Search for the cell housing the specified text and yield its [x, y] center coordinate. 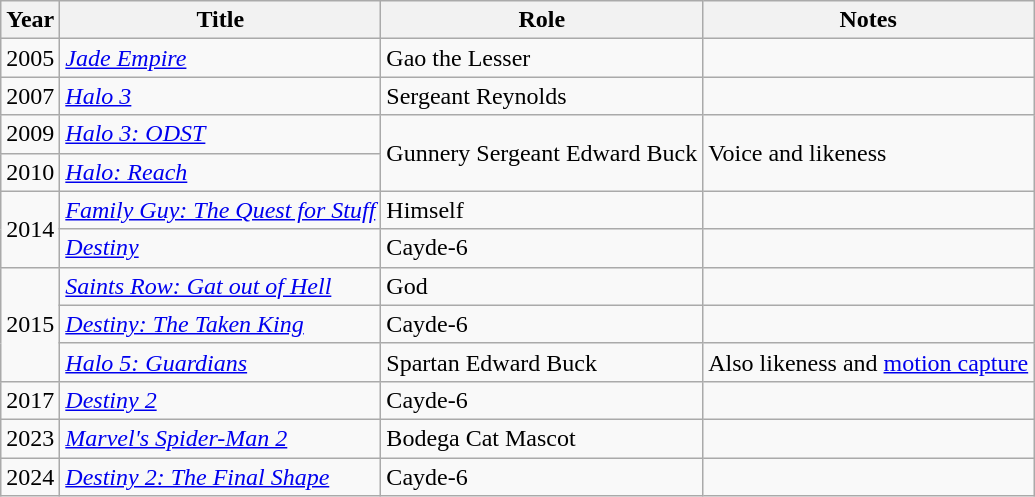
2017 [30, 400]
Title [220, 20]
2024 [30, 477]
Role [542, 20]
Halo 3: ODST [220, 134]
Destiny 2: The Final Shape [220, 477]
Voice and likeness [868, 153]
Himself [542, 210]
Marvel's Spider-Man 2 [220, 438]
2005 [30, 58]
Year [30, 20]
2015 [30, 324]
Also likeness and motion capture [868, 362]
Destiny [220, 248]
Jade Empire [220, 58]
2007 [30, 96]
Notes [868, 20]
Destiny: The Taken King [220, 324]
Bodega Cat Mascot [542, 438]
Halo 5: Guardians [220, 362]
Family Guy: The Quest for Stuff [220, 210]
Saints Row: Gat out of Hell [220, 286]
Gao the Lesser [542, 58]
Sergeant Reynolds [542, 96]
Halo 3 [220, 96]
2009 [30, 134]
Halo: Reach [220, 172]
Destiny 2 [220, 400]
2023 [30, 438]
Spartan Edward Buck [542, 362]
Gunnery Sergeant Edward Buck [542, 153]
God [542, 286]
2014 [30, 229]
2010 [30, 172]
